Output the [x, y] coordinate of the center of the cell containing the given text.  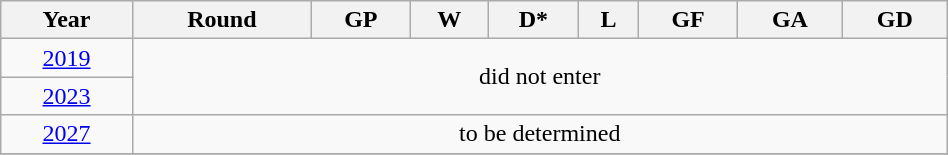
W [449, 20]
D* [533, 20]
did not enter [540, 77]
GA [790, 20]
Year [67, 20]
to be determined [540, 134]
GP [360, 20]
2019 [67, 58]
GD [894, 20]
2027 [67, 134]
GF [688, 20]
Round [222, 20]
2023 [67, 96]
L [608, 20]
